For the text-containing cell, return its midpoint in (X, Y) coordinate format. 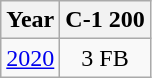
3 FB (105, 58)
Year (30, 20)
2020 (30, 58)
C-1 200 (105, 20)
